Pinpoint the cell where the given text exists, returning its [X, Y] midpoint coordinate. 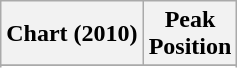
PeakPosition [190, 34]
Chart (2010) [72, 34]
